Output the (X, Y) coordinate of the center of the cell containing the given text.  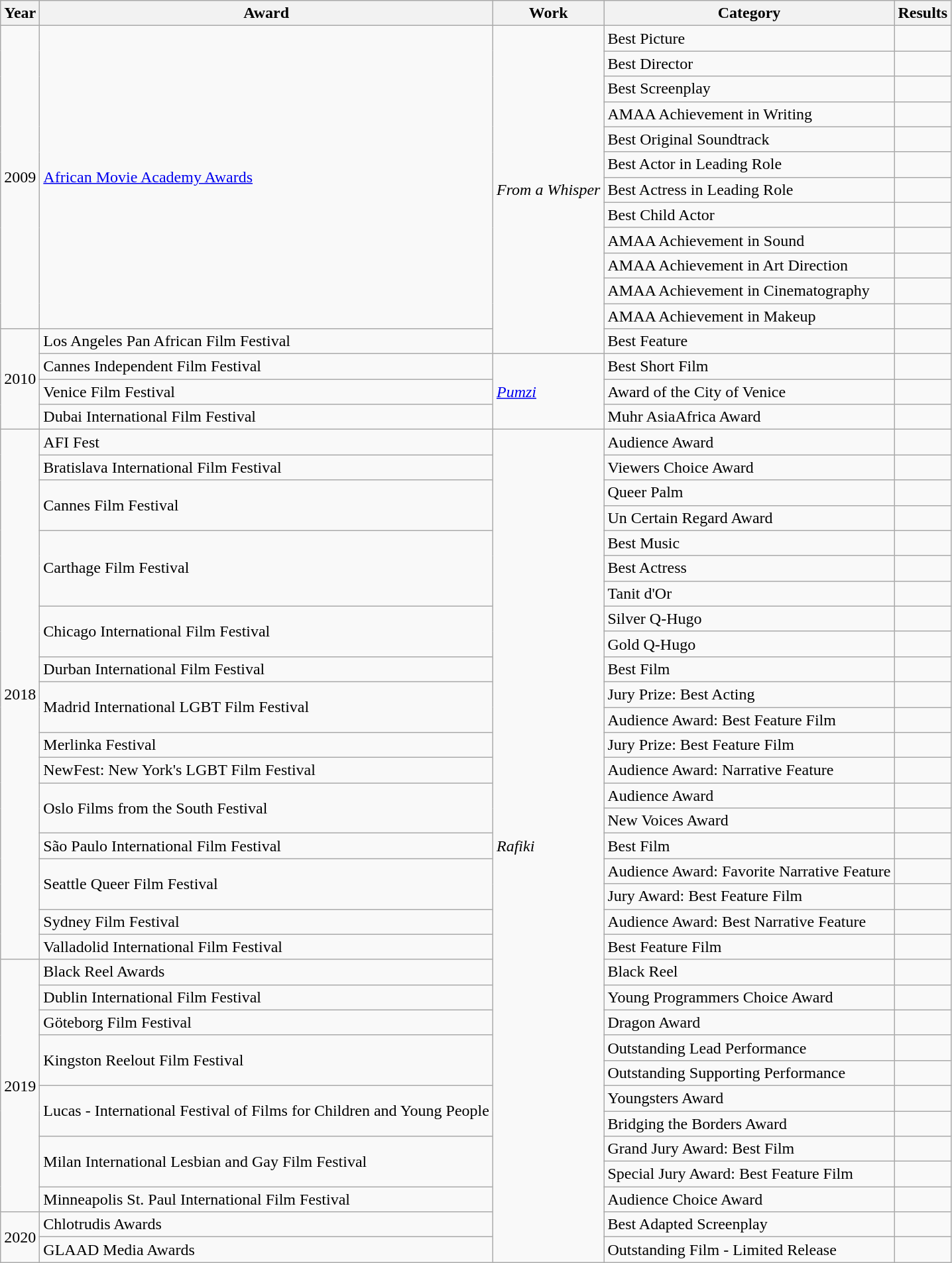
AMAA Achievement in Writing (749, 114)
Lucas - International Festival of Films for Children and Young People (267, 1111)
Valladolid International Film Festival (267, 947)
Jury Award: Best Feature Film (749, 896)
Award of the City of Venice (749, 392)
Gold Q-Hugo (749, 644)
Silver Q-Hugo (749, 619)
African Movie Academy Awards (267, 178)
Seattle Queer Film Festival (267, 884)
Audience Award: Narrative Feature (749, 770)
Results (923, 13)
Grand Jury Award: Best Film (749, 1149)
Year (20, 13)
Audience Award: Best Narrative Feature (749, 922)
From a Whisper (548, 190)
Dragon Award (749, 1022)
Dublin International Film Festival (267, 997)
Venice Film Festival (267, 392)
Best Director (749, 64)
AMAA Achievement in Sound (749, 240)
Best Adapted Screenplay (749, 1225)
Jury Prize: Best Feature Film (749, 745)
Minneapolis St. Paul International Film Festival (267, 1199)
2018 (20, 695)
Outstanding Film - Limited Release (749, 1250)
Youngsters Award (749, 1098)
Outstanding Lead Performance (749, 1048)
Best Music (749, 543)
Dubai International Film Festival (267, 417)
Cannes Film Festival (267, 505)
Category (749, 13)
Best Child Actor (749, 215)
NewFest: New York's LGBT Film Festival (267, 770)
2019 (20, 1086)
Un Certain Regard Award (749, 518)
Viewers Choice Award (749, 467)
Audience Choice Award (749, 1199)
Milan International Lesbian and Gay Film Festival (267, 1162)
Black Reel Awards (267, 972)
São Paulo International Film Festival (267, 846)
Award (267, 13)
Young Programmers Choice Award (749, 997)
New Voices Award (749, 821)
Special Jury Award: Best Feature Film (749, 1174)
Best Actress in Leading Role (749, 190)
AMAA Achievement in Makeup (749, 316)
Carthage Film Festival (267, 568)
Bridging the Borders Award (749, 1124)
Audience Award: Best Feature Film (749, 719)
Pumzi (548, 392)
Merlinka Festival (267, 745)
Oslo Films from the South Festival (267, 808)
Chlotrudis Awards (267, 1225)
Durban International Film Festival (267, 669)
AMAA Achievement in Cinematography (749, 290)
2020 (20, 1237)
Best Feature Film (749, 947)
Best Original Soundtrack (749, 139)
Best Screenplay (749, 89)
Queer Palm (749, 493)
Bratislava International Film Festival (267, 467)
2009 (20, 178)
Outstanding Supporting Performance (749, 1073)
AFI Fest (267, 442)
Sydney Film Festival (267, 922)
Work (548, 13)
Kingston Reelout Film Festival (267, 1060)
2010 (20, 379)
Jury Prize: Best Acting (749, 694)
Rafiki (548, 846)
Madrid International LGBT Film Festival (267, 707)
Tanit d'Or (749, 593)
Göteborg Film Festival (267, 1022)
Muhr AsiaAfrica Award (749, 417)
GLAAD Media Awards (267, 1250)
Best Actor in Leading Role (749, 164)
Best Feature (749, 341)
AMAA Achievement in Art Direction (749, 265)
Best Actress (749, 568)
Cannes Independent Film Festival (267, 367)
Best Short Film (749, 367)
Audience Award: Favorite Narrative Feature (749, 871)
Los Angeles Pan African Film Festival (267, 341)
Black Reel (749, 972)
Best Picture (749, 38)
Chicago International Film Festival (267, 631)
